Locate the cell with the specified text and output its [x, y] center coordinate. 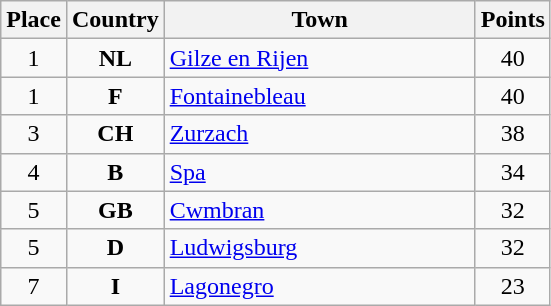
Cwmbran [320, 210]
Lagonegro [320, 286]
3 [34, 134]
GB [115, 210]
Fontainebleau [320, 96]
Country [115, 20]
I [115, 286]
NL [115, 58]
7 [34, 286]
38 [512, 134]
34 [512, 172]
Gilze en Rijen [320, 58]
F [115, 96]
Place [34, 20]
23 [512, 286]
CH [115, 134]
Zurzach [320, 134]
Town [320, 20]
Ludwigsburg [320, 248]
Spa [320, 172]
Points [512, 20]
4 [34, 172]
D [115, 248]
B [115, 172]
